Locate the cell with the specified text and output its [x, y] center coordinate. 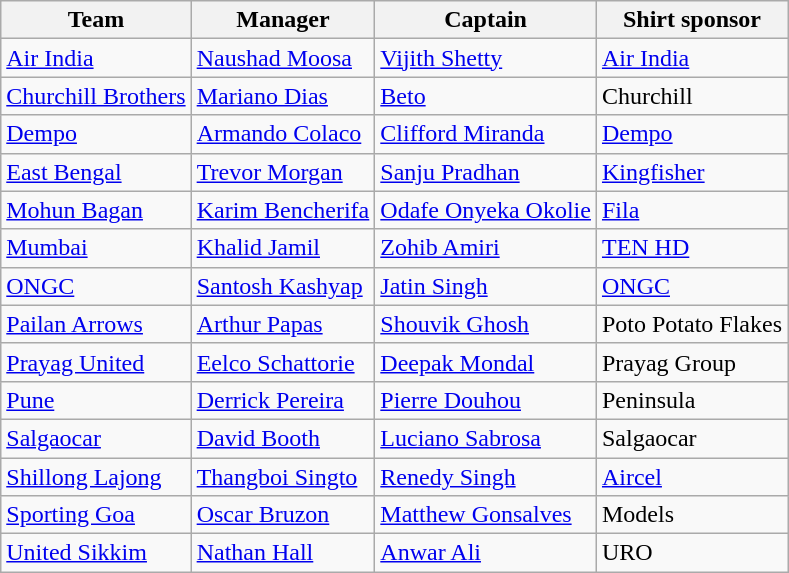
Armando Colaco [283, 134]
Churchill [692, 96]
Captain [486, 20]
Shirt sponsor [692, 20]
Poto Potato Flakes [692, 324]
Pailan Arrows [96, 324]
Churchill Brothers [96, 96]
Peninsula [692, 400]
Shouvik Ghosh [486, 324]
East Bengal [96, 172]
Luciano Sabrosa [486, 438]
Mumbai [96, 248]
Manager [283, 20]
Thangboi Singto [283, 477]
Nathan Hall [283, 553]
Sporting Goa [96, 515]
Sanju Pradhan [486, 172]
Eelco Schattorie [283, 362]
Pune [96, 400]
Anwar Ali [486, 553]
David Booth [283, 438]
Zohib Amiri [486, 248]
Team [96, 20]
Matthew Gonsalves [486, 515]
United Sikkim [96, 553]
Arthur Papas [283, 324]
Vijith Shetty [486, 58]
Fila [692, 210]
Clifford Miranda [486, 134]
Karim Bencherifa [283, 210]
Naushad Moosa [283, 58]
Pierre Douhou [486, 400]
Odafe Onyeka Okolie [486, 210]
Mohun Bagan [96, 210]
Santosh Kashyap [283, 286]
Models [692, 515]
URO [692, 553]
Trevor Morgan [283, 172]
Kingfisher [692, 172]
Derrick Pereira [283, 400]
Prayag United [96, 362]
Jatin Singh [486, 286]
Renedy Singh [486, 477]
TEN HD [692, 248]
Mariano Dias [283, 96]
Oscar Bruzon [283, 515]
Beto [486, 96]
Prayag Group [692, 362]
Khalid Jamil [283, 248]
Aircel [692, 477]
Shillong Lajong [96, 477]
Deepak Mondal [486, 362]
